From the cell containing the given text, extract its center point as (x, y) coordinate. 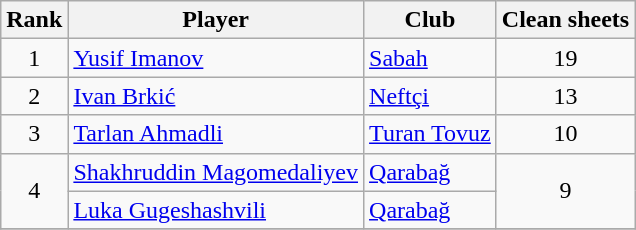
2 (34, 96)
19 (565, 58)
Ivan Brkić (216, 96)
Clean sheets (565, 20)
Shakhruddin Magomedaliyev (216, 172)
13 (565, 96)
1 (34, 58)
Luka Gugeshashvili (216, 210)
Neftçi (430, 96)
4 (34, 191)
9 (565, 191)
Turan Tovuz (430, 134)
3 (34, 134)
Rank (34, 20)
10 (565, 134)
Player (216, 20)
Club (430, 20)
Sabah (430, 58)
Yusif Imanov (216, 58)
Tarlan Ahmadli (216, 134)
